From the cell containing the given text, extract its center point as (X, Y) coordinate. 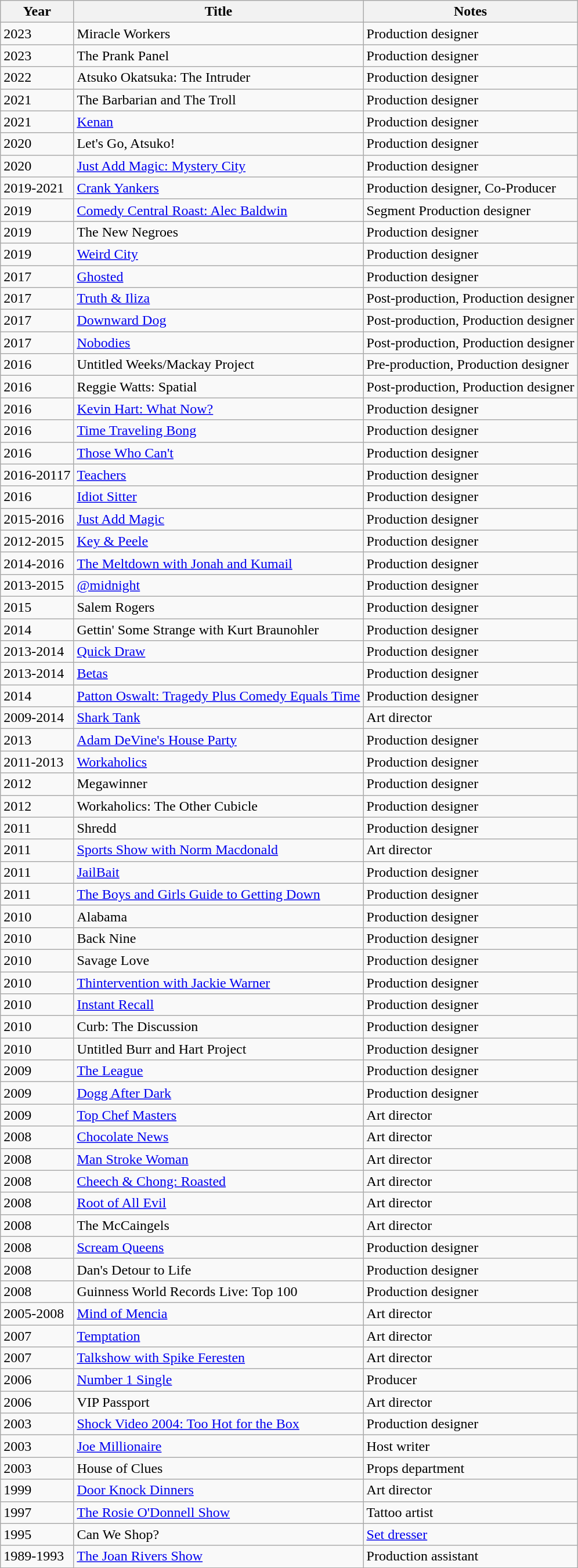
Set dresser (470, 1534)
Workaholics: The Other Cubicle (218, 806)
Downward Dog (218, 321)
Those Who Can't (218, 453)
2016-20117 (37, 475)
Chocolate News (218, 1137)
2014-2016 (37, 563)
Shark Tank (218, 718)
1989-1993 (37, 1556)
1995 (37, 1534)
Nobodies (218, 343)
Time Traveling Bong (218, 431)
Year (37, 12)
2013 (37, 740)
Kevin Hart: What Now? (218, 409)
1999 (37, 1490)
Door Knock Dinners (218, 1490)
Host writer (470, 1446)
2015 (37, 607)
Patton Oswalt: Tragedy Plus Comedy Equals Time (218, 696)
Ghosted (218, 277)
The Boys and Girls Guide to Getting Down (218, 894)
Tattoo artist (470, 1512)
The Joan Rivers Show (218, 1556)
Gettin' Some Strange with Kurt Braunohler (218, 629)
Props department (470, 1468)
Adam DeVine's House Party (218, 740)
The New Negroes (218, 232)
Kenan (218, 122)
2013-2015 (37, 585)
2015-2016 (37, 519)
Comedy Central Roast: Alec Baldwin (218, 210)
Man Stroke Woman (218, 1159)
@midnight (218, 585)
Joe Millionaire (218, 1446)
Title (218, 12)
Top Chef Masters (218, 1115)
Dogg After Dark (218, 1093)
Notes (470, 12)
Alabama (218, 916)
Production assistant (470, 1556)
Weird City (218, 254)
Instant Recall (218, 1005)
The League (218, 1071)
Guinness World Records Live: Top 100 (218, 1291)
Reggie Watts: Spatial (218, 387)
2019-2021 (37, 188)
2009-2014 (37, 718)
Pre-production, Production designer (470, 365)
Truth & Iliza (218, 299)
Atsuko Okatsuka: The Intruder (218, 78)
Temptation (218, 1335)
VIP Passport (218, 1402)
Untitled Burr and Hart Project (218, 1049)
Untitled Weeks/Mackay Project (218, 365)
Production designer, Co-Producer (470, 188)
The Barbarian and The Troll (218, 100)
Idiot Sitter (218, 497)
2022 (37, 78)
2012-2015 (37, 541)
Back Nine (218, 938)
House of Clues (218, 1468)
Cheech & Chong: Roasted (218, 1181)
Key & Peele (218, 541)
Shredd (218, 828)
Number 1 Single (218, 1380)
Miracle Workers (218, 34)
Crank Yankers (218, 188)
Megawinner (218, 784)
JailBait (218, 872)
Scream Queens (218, 1247)
Let's Go, Atsuko! (218, 144)
2005-2008 (37, 1313)
Can We Shop? (218, 1534)
Thintervention with Jackie Warner (218, 983)
Workaholics (218, 762)
Just Add Magic: Mystery City (218, 166)
Teachers (218, 475)
Salem Rogers (218, 607)
The Rosie O'Donnell Show (218, 1512)
2011-2013 (37, 762)
Root of All Evil (218, 1203)
Producer (470, 1380)
The Prank Panel (218, 56)
1997 (37, 1512)
Sports Show with Norm Macdonald (218, 850)
Curb: The Discussion (218, 1027)
Savage Love (218, 960)
Quick Draw (218, 652)
Just Add Magic (218, 519)
Dan's Detour to Life (218, 1269)
The McCaingels (218, 1225)
Talkshow with Spike Feresten (218, 1358)
Segment Production designer (470, 210)
Betas (218, 674)
Shock Video 2004: Too Hot for the Box (218, 1424)
The Meltdown with Jonah and Kumail (218, 563)
Mind of Mencia (218, 1313)
